Scan for the cell matching the given text and deliver its [x, y] coordinate at center. 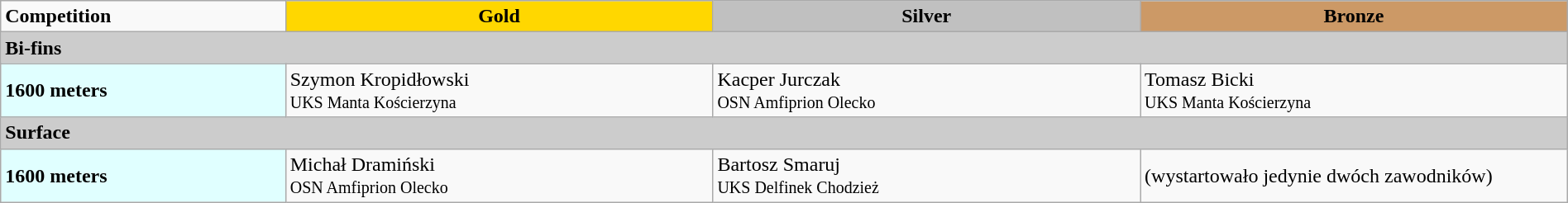
Bronze [1355, 17]
(wystartowało jedynie dwóch zawodników) [1355, 175]
Surface [784, 133]
Silver [926, 17]
Tomasz BickiUKS Manta Kościerzyna [1355, 91]
Gold [500, 17]
Competition [143, 17]
Bartosz SmarujUKS Delfinek Chodzież [926, 175]
Kacper JurczakOSN Amfiprion Olecko [926, 91]
Bi-fins [784, 48]
Szymon KropidłowskiUKS Manta Kościerzyna [500, 91]
Michał DramińskiOSN Amfiprion Olecko [500, 175]
